Determine the (X, Y) coordinate at the center of the cell enclosing the given text.  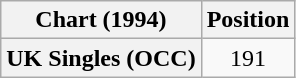
Position (248, 20)
UK Singles (OCC) (101, 58)
191 (248, 58)
Chart (1994) (101, 20)
